Locate the cell with the specified text and output its (X, Y) center coordinate. 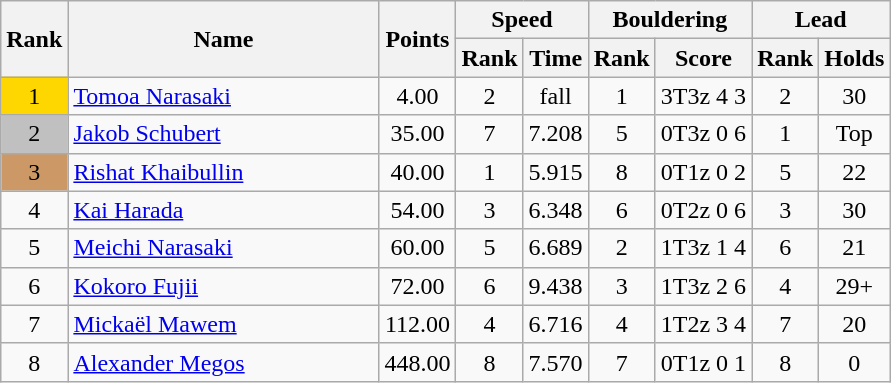
1T2z 3 4 (703, 324)
0T3z 0 6 (703, 134)
Mickaël Mawem (224, 324)
Meichi Narasaki (224, 248)
Top (854, 134)
6.716 (556, 324)
3T3z 4 3 (703, 96)
7.570 (556, 362)
0T2z 0 6 (703, 210)
Kokoro Fujii (224, 286)
5.915 (556, 172)
54.00 (418, 210)
9.438 (556, 286)
20 (854, 324)
Points (418, 39)
Time (556, 58)
Rishat Khaibullin (224, 172)
Tomoa Narasaki (224, 96)
0 (854, 362)
Name (224, 39)
Kai Harada (224, 210)
0T1z 0 2 (703, 172)
6.689 (556, 248)
40.00 (418, 172)
fall (556, 96)
21 (854, 248)
Jakob Schubert (224, 134)
29+ (854, 286)
7.208 (556, 134)
35.00 (418, 134)
60.00 (418, 248)
72.00 (418, 286)
448.00 (418, 362)
Lead (821, 20)
Bouldering (670, 20)
Score (703, 58)
1T3z 1 4 (703, 248)
0T1z 0 1 (703, 362)
Alexander Megos (224, 362)
112.00 (418, 324)
Speed (522, 20)
22 (854, 172)
4.00 (418, 96)
Holds (854, 58)
1T3z 2 6 (703, 286)
6.348 (556, 210)
